For the text-containing cell, return its midpoint in [X, Y] coordinate format. 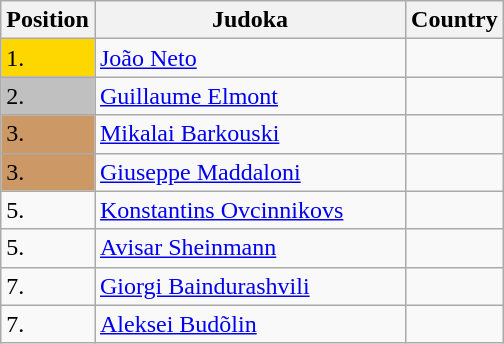
Aleksei Budõlin [250, 324]
Giuseppe Maddaloni [250, 172]
2. [48, 96]
Avisar Sheinmann [250, 248]
Judoka [250, 20]
Mikalai Barkouski [250, 134]
1. [48, 58]
Guillaume Elmont [250, 96]
João Neto [250, 58]
Konstantins Ovcinnikovs [250, 210]
Country [455, 20]
Position [48, 20]
Giorgi Baindurashvili [250, 286]
